Capture the cell that displays the provided text and extract its (X, Y) central coordinate. 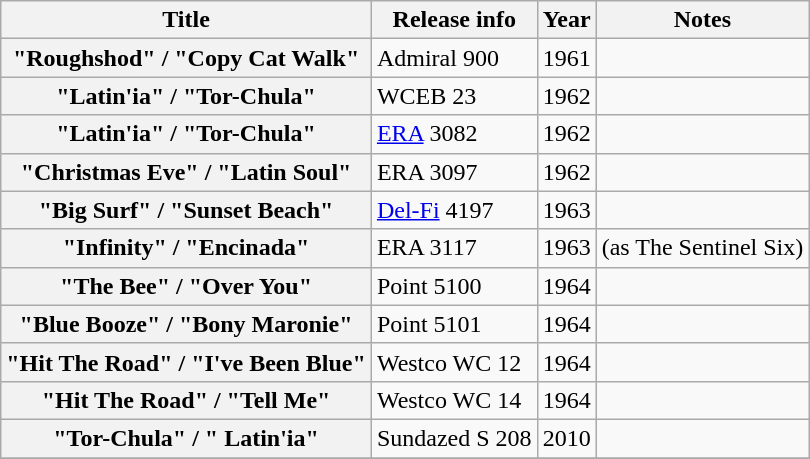
"Tor-Chula" / " Latin'ia" (186, 438)
"Christmas Eve" / "Latin Soul" (186, 172)
Point 5101 (454, 324)
"Blue Booze" / "Bony Maronie" (186, 324)
Release info (454, 20)
Notes (702, 20)
"Infinity" / "Encinada" (186, 248)
Year (566, 20)
"Hit The Road" / "I've Been Blue" (186, 362)
Sundazed S 208 (454, 438)
"Big Surf" / "Sunset Beach" (186, 210)
Del-Fi 4197 (454, 210)
"Roughshod" / "Copy Cat Walk" (186, 58)
"Hit The Road" / "Tell Me" (186, 400)
Westco WC 12 (454, 362)
Admiral 900 (454, 58)
ERA 3097 (454, 172)
"The Bee" / "Over You" (186, 286)
Title (186, 20)
WCEB 23 (454, 96)
ERA 3082 (454, 134)
(as The Sentinel Six) (702, 248)
ERA 3117 (454, 248)
Westco WC 14 (454, 400)
Point 5100 (454, 286)
1961 (566, 58)
2010 (566, 438)
